Detect which cell encompasses the target text, then output its [X, Y] center coordinate. 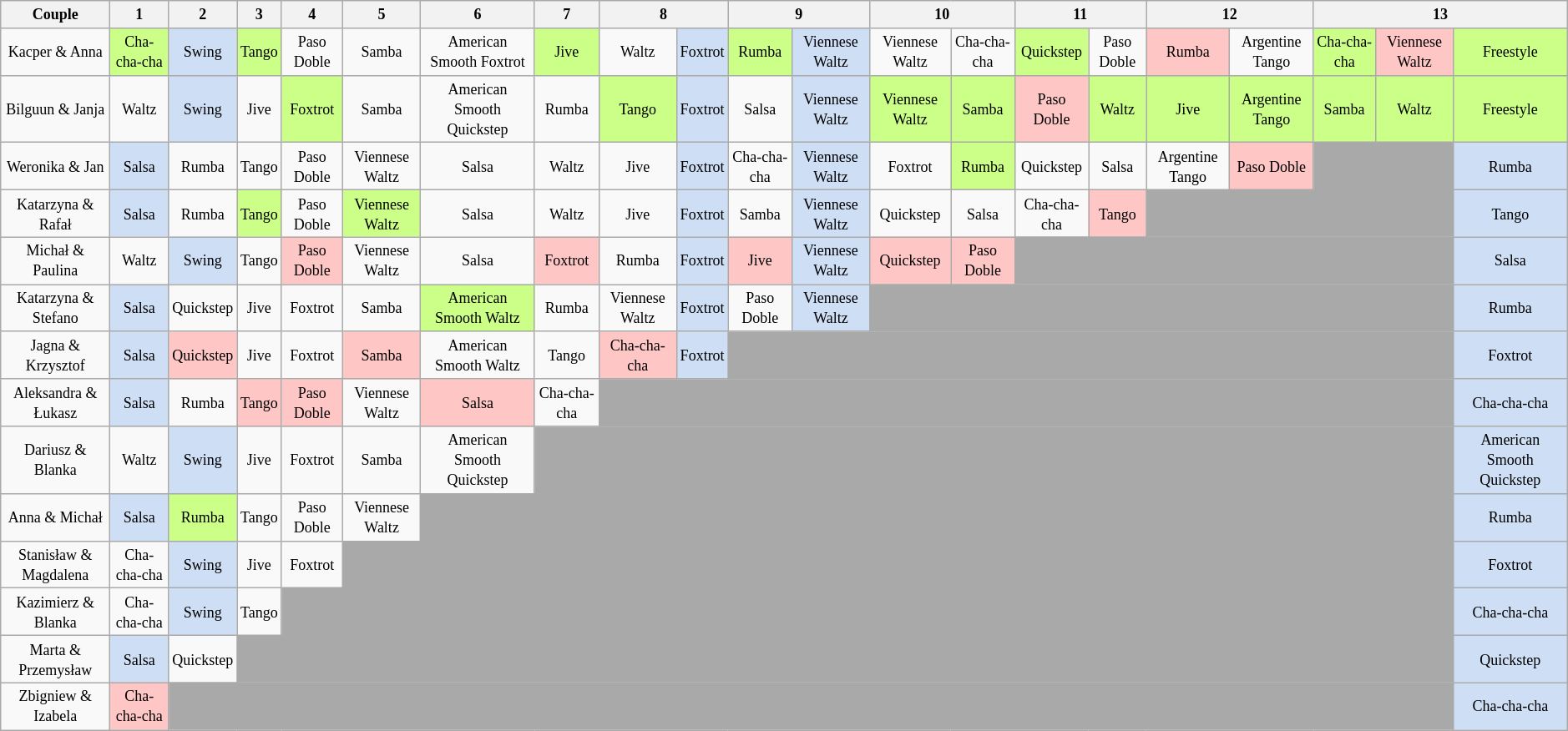
10 [942, 15]
12 [1230, 15]
Couple [55, 15]
Weronika & Jan [55, 167]
1 [139, 15]
Dariusz & Blanka [55, 461]
11 [1080, 15]
American Smooth Foxtrot [478, 52]
6 [478, 15]
Stanisław & Magdalena [55, 564]
Zbigniew & Izabela [55, 706]
Kacper & Anna [55, 52]
2 [203, 15]
Bilguun & Janja [55, 108]
5 [382, 15]
9 [798, 15]
Kazimierz & Blanka [55, 613]
Marta & Przemysław [55, 659]
Aleksandra & Łukasz [55, 402]
4 [312, 15]
13 [1440, 15]
Michał & Paulina [55, 260]
Katarzyna & Stefano [55, 309]
8 [663, 15]
7 [566, 15]
Katarzyna & Rafał [55, 214]
Anna & Michał [55, 517]
3 [259, 15]
Jagna & Krzysztof [55, 355]
